Extract the [x, y] coordinate from the center of the cell holding the provided text.  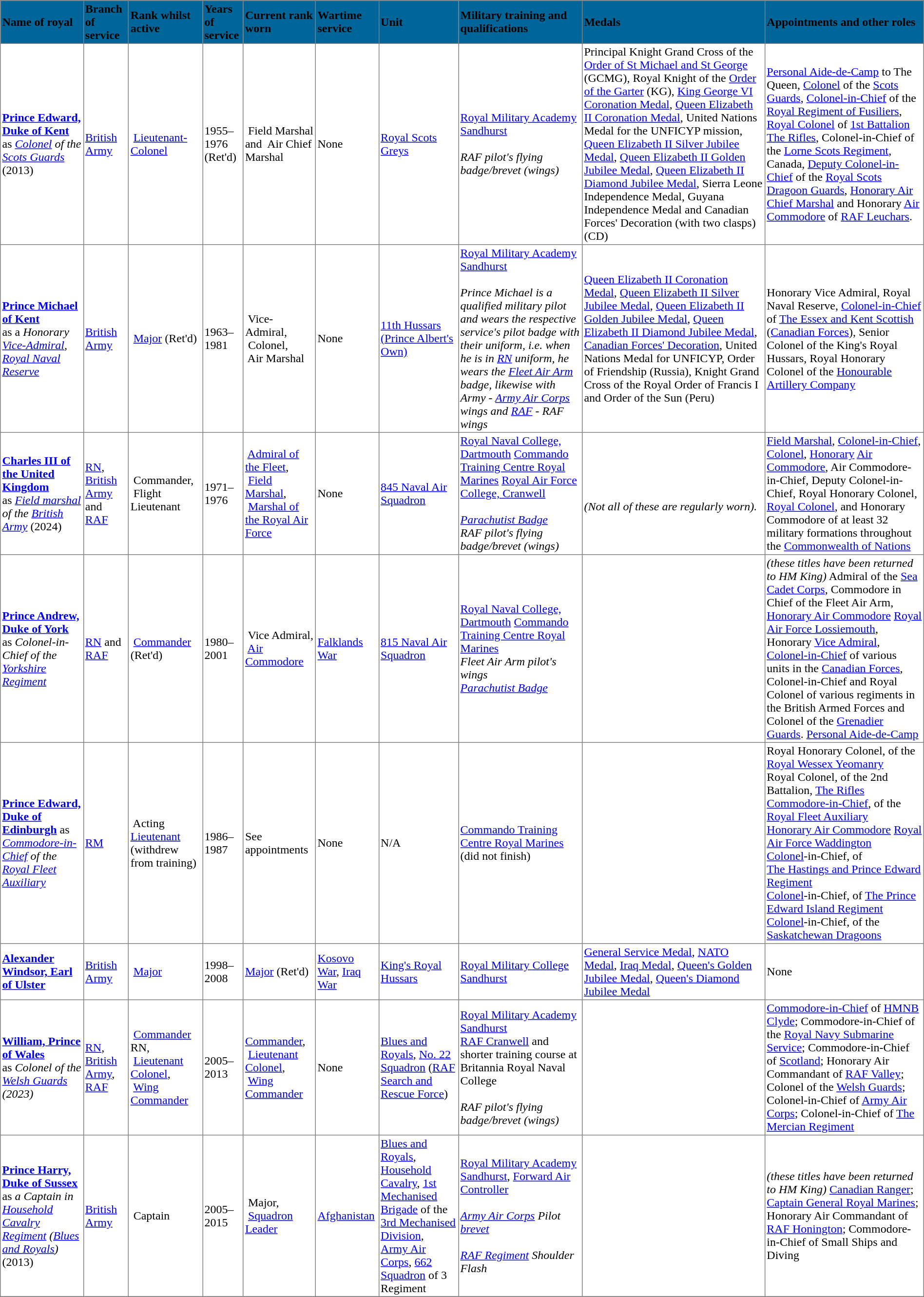
Charles III of the United Kingdom as Field marshal of the British Army (2024) [42, 493]
Medals [674, 22]
Branch of service [106, 22]
Blues and Royals, Household Cavalry, 1st Mechanised Brigade of the 3rd Mechanised Division,Army Air Corps, 662 Squadron of 3 Regiment [418, 1216]
Commander, Flight Lieutenant [166, 493]
Royal Naval College, Dartmouth Commando Training Centre Royal MarinesFleet Air Arm pilot's wings Parachutist Badge [520, 649]
Current rank worn [280, 22]
Lieutenant-Colonel [166, 144]
Royal Military Academy SandhurstRAF pilot's flying badge/brevet (wings) [520, 144]
RN, British Army and RAF [106, 493]
Captain [166, 1216]
Commando Training Centre Royal Marines (did not finish) [520, 843]
Afghanistan [347, 1216]
Prince Andrew, Duke of York as Colonel-in-Chief of the Yorkshire Regiment [42, 649]
Unit [418, 22]
See appointments [280, 843]
Rank whilst active [166, 22]
RM [106, 843]
Major [166, 972]
Admiral of the Fleet, Field Marshal, Marshal of the Royal Air Force [280, 493]
2005–2013 [223, 1067]
1980–2001 [223, 649]
Blues and Royals, No. 22 Squadron (RAF Search and Rescue Force) [418, 1067]
Major, Squadron Leader [280, 1216]
Prince Edward, Duke of Kent as Colonel of the Scots Guards (2013) [42, 144]
1998–2008 [223, 972]
2005–2015 [223, 1216]
815 Naval Air Squadron [418, 649]
Commander, Lieutenant Colonel, Wing Commander [280, 1067]
1963–1981 [223, 339]
Appointments and other roles [845, 22]
N/A [418, 843]
Falklands War [347, 649]
King's Royal Hussars [418, 972]
Years of service [223, 22]
845 Naval Air Squadron [418, 493]
1971–1976 [223, 493]
William, Prince of Wales as Colonel of the Welsh Guards (2023) [42, 1067]
Royal Military Academy SandhurstRAF Cranwell and shorter training course at Britannia Royal Naval CollegeRAF pilot's flying badge/brevet (wings) [520, 1067]
Wartime service [347, 22]
Name of royal [42, 22]
Royal Military College Sandhurst [520, 972]
1955–1976 (Ret'd) [223, 144]
Kosovo War, Iraq War [347, 972]
Commander RN, Lieutenant Colonel, Wing Commander [166, 1067]
Royal Scots Greys [418, 144]
Alexander Windsor, Earl of Ulster [42, 972]
Royal Military Academy Sandhurst, Forward Air Controller Army Air Corps Pilot brevetRAF Regiment Shoulder Flash [520, 1216]
1986–1987 [223, 843]
Prince Michael of Kentas a Honorary Vice-Admiral, Royal Naval Reserve [42, 339]
Commander (Ret'd) [166, 649]
Acting Lieutenant (withdrew from training) [166, 843]
Field Marshal and Air Chief Marshal [280, 144]
RN and RAF [106, 649]
Prince Edward, Duke of Edinburgh as Commodore-in-Chief of the Royal Fleet Auxiliary [42, 843]
Prince Harry, Duke of Sussex as a Captain in Household Cavalry Regiment (Blues and Royals) (2013) [42, 1216]
Military training and qualifications [520, 22]
11th Hussars (Prince Albert's Own) [418, 339]
General Service Medal, NATO Medal, Iraq Medal, Queen's Golden Jubilee Medal, Queen's Diamond Jubilee Medal [674, 972]
(Not all of these are regularly worn). [674, 493]
RN,British Army,RAF [106, 1067]
Vice Admiral, Air Commodore [280, 649]
Vice-Admiral, Colonel, Air Marshal [280, 339]
